Return (X, Y) of the center of cell containing provided text 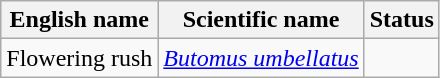
Butomus umbellatus (261, 58)
Status (402, 20)
Flowering rush (80, 58)
English name (80, 20)
Scientific name (261, 20)
